Provide the [x, y] coordinate of the cell's center where the given text is located.  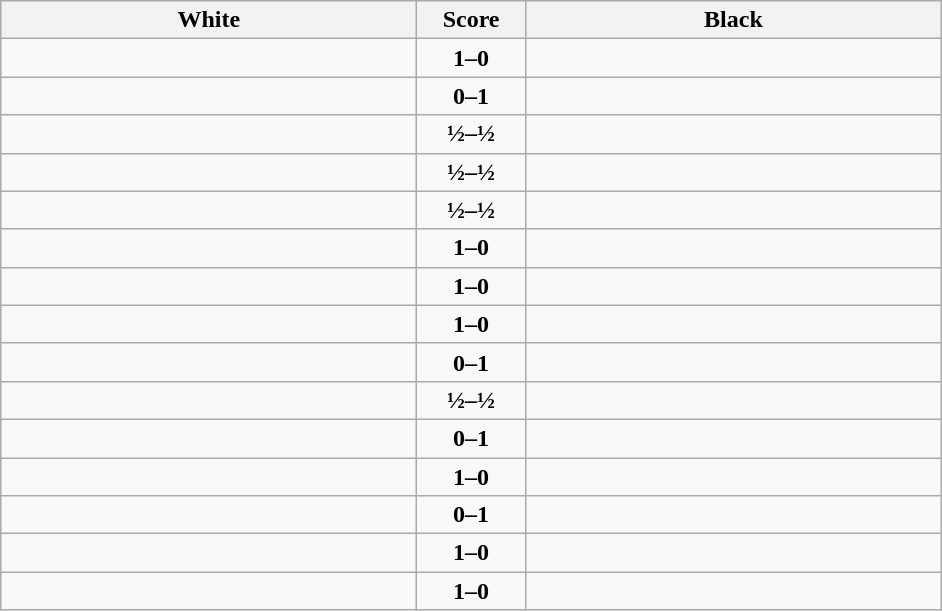
Score [472, 20]
White [209, 20]
Black [733, 20]
